Scan for the cell matching the given text and deliver its (X, Y) coordinate at center. 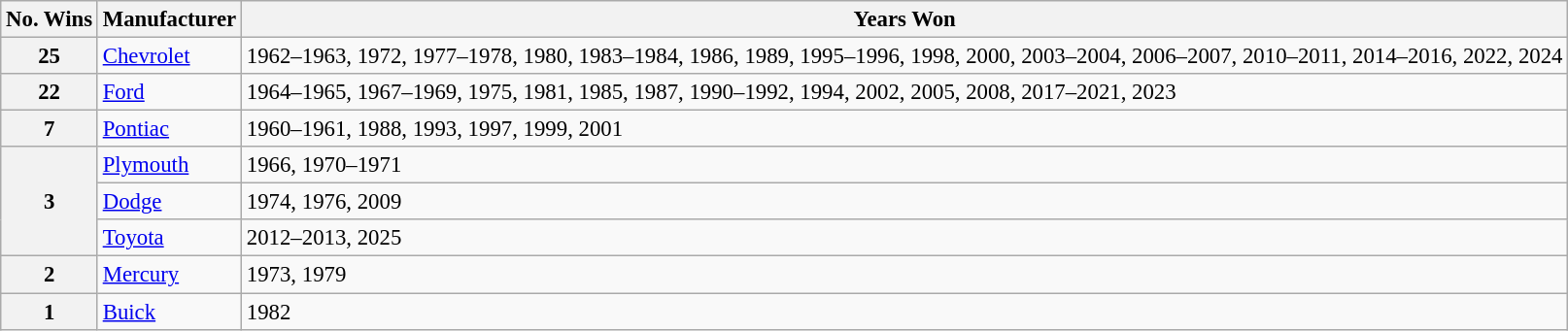
Dodge (169, 202)
22 (50, 92)
1 (50, 312)
2 (50, 275)
7 (50, 129)
2012–2013, 2025 (905, 238)
No. Wins (50, 19)
Years Won (905, 19)
Mercury (169, 275)
Plymouth (169, 165)
3 (50, 202)
25 (50, 56)
1966, 1970–1971 (905, 165)
Chevrolet (169, 56)
Ford (169, 92)
Pontiac (169, 129)
Buick (169, 312)
1982 (905, 312)
Manufacturer (169, 19)
Toyota (169, 238)
1960–1961, 1988, 1993, 1997, 1999, 2001 (905, 129)
1974, 1976, 2009 (905, 202)
1964–1965, 1967–1969, 1975, 1981, 1985, 1987, 1990–1992, 1994, 2002, 2005, 2008, 2017–2021, 2023 (905, 92)
1973, 1979 (905, 275)
1962–1963, 1972, 1977–1978, 1980, 1983–1984, 1986, 1989, 1995–1996, 1998, 2000, 2003–2004, 2006–2007, 2010–2011, 2014–2016, 2022, 2024 (905, 56)
